Capture the cell that displays the provided text and extract its [x, y] central coordinate. 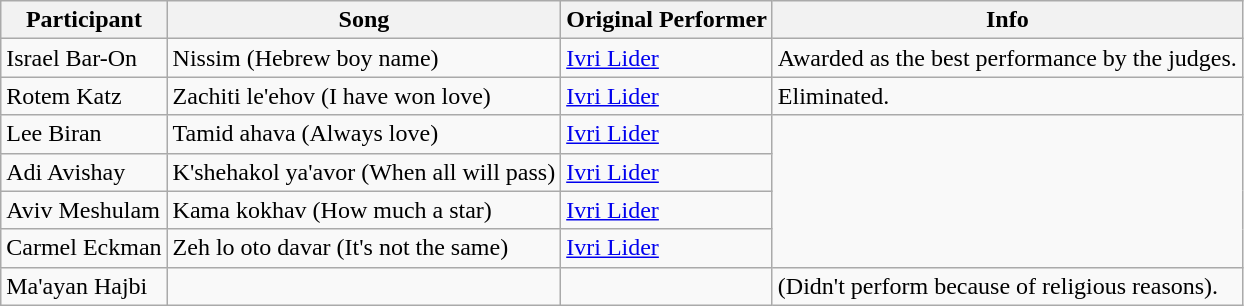
Info [1007, 20]
Nissim (Hebrew boy name) [364, 58]
Ma'ayan Hajbi [84, 286]
Kama kokhav (How much a star) [364, 210]
Awarded as the best performance by the judges. [1007, 58]
Zachiti le'ehov (I have won love) [364, 96]
Tamid ahava (Always love) [364, 134]
Aviv Meshulam [84, 210]
Original Performer [667, 20]
Carmel Eckman [84, 248]
Eliminated. [1007, 96]
(Didn't perform because of religious reasons). [1007, 286]
Adi Avishay [84, 172]
Participant [84, 20]
Song [364, 20]
Lee Biran [84, 134]
Zeh lo oto davar (It's not the same) [364, 248]
Rotem Katz [84, 96]
K'shehakol ya'avor (When all will pass) [364, 172]
Israel Bar-On [84, 58]
